For the text-containing cell, return its midpoint in (x, y) coordinate format. 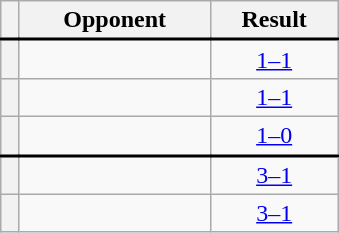
Opponent (114, 20)
Result (274, 20)
1–0 (274, 136)
